Search for the cell housing the specified text and yield its (x, y) center coordinate. 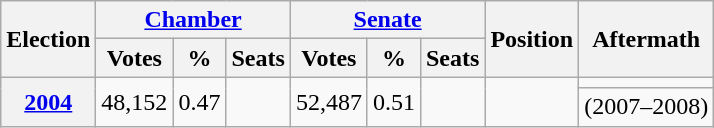
0.51 (394, 102)
(2007–2008) (646, 107)
Position (532, 39)
52,487 (328, 102)
Chamber (194, 20)
Aftermath (646, 39)
Election (48, 39)
Senate (388, 20)
48,152 (134, 102)
0.47 (200, 102)
2004 (48, 102)
